Detect which cell encompasses the target text, then output its [x, y] center coordinate. 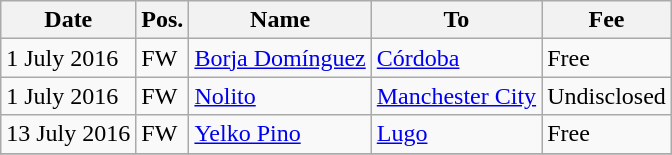
Córdoba [456, 58]
Undisclosed [607, 96]
Lugo [456, 134]
Date [68, 20]
To [456, 20]
Name [280, 20]
Nolito [280, 96]
Pos. [162, 20]
Borja Domínguez [280, 58]
Manchester City [456, 96]
Fee [607, 20]
Yelko Pino [280, 134]
13 July 2016 [68, 134]
